Capture the cell that displays the provided text and extract its [X, Y] central coordinate. 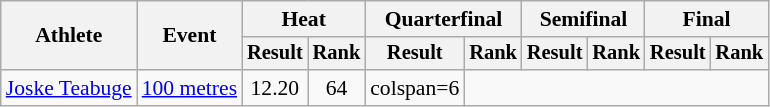
12.20 [275, 88]
100 metres [190, 88]
Heat [304, 19]
Athlete [69, 36]
Final [706, 19]
Joske Teabuge [69, 88]
colspan=6 [414, 88]
Event [190, 36]
64 [337, 88]
Semifinal [584, 19]
Quarterfinal [444, 19]
